Scan for the cell matching the given text and deliver its [x, y] coordinate at center. 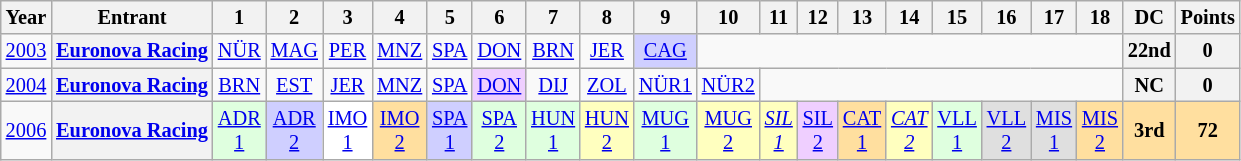
EST [294, 85]
MAG [294, 51]
9 [666, 17]
SIL1 [779, 130]
PER [348, 51]
2 [294, 17]
2003 [26, 51]
IMO1 [348, 130]
ADR2 [294, 130]
ZOL [607, 85]
8 [607, 17]
2004 [26, 85]
HUN2 [607, 130]
14 [909, 17]
SPA2 [499, 130]
7 [553, 17]
16 [1006, 17]
11 [779, 17]
6 [499, 17]
CAG [666, 51]
DIJ [553, 85]
5 [450, 17]
MUG2 [728, 130]
72 [1208, 130]
22nd [1150, 51]
10 [728, 17]
SPA1 [450, 130]
Points [1208, 17]
15 [956, 17]
NC [1150, 85]
CAT1 [862, 130]
1 [240, 17]
NÜR2 [728, 85]
17 [1054, 17]
NÜR [240, 51]
IMO2 [400, 130]
NÜR1 [666, 85]
2006 [26, 130]
4 [400, 17]
MIS2 [1100, 130]
VLL1 [956, 130]
VLL2 [1006, 130]
ADR1 [240, 130]
Year [26, 17]
CAT2 [909, 130]
HUN1 [553, 130]
3 [348, 17]
Entrant [132, 17]
MUG1 [666, 130]
SIL2 [818, 130]
DC [1150, 17]
12 [818, 17]
18 [1100, 17]
13 [862, 17]
MIS1 [1054, 130]
3rd [1150, 130]
